Scan for the cell matching the given text and deliver its [X, Y] coordinate at center. 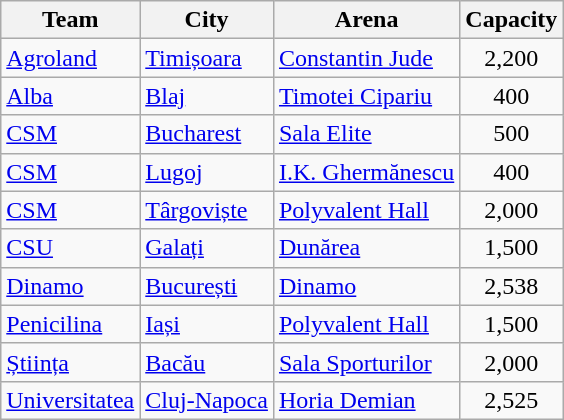
Cluj-Napoca [207, 400]
Arena [366, 20]
Agroland [70, 58]
Bacău [207, 362]
500 [512, 134]
Blaj [207, 96]
I.K. Ghermănescu [366, 172]
2,538 [512, 286]
CSU [70, 248]
Galați [207, 248]
Timotei Cipariu [366, 96]
București [207, 286]
Târgoviște [207, 210]
City [207, 20]
Penicilina [70, 324]
Horia Demian [366, 400]
2,525 [512, 400]
Sala Elite [366, 134]
Dunărea [366, 248]
2,200 [512, 58]
Timișoara [207, 58]
Sala Sporturilor [366, 362]
Constantin Jude [366, 58]
Iași [207, 324]
Universitatea [70, 400]
Team [70, 20]
Știința [70, 362]
Lugoj [207, 172]
Capacity [512, 20]
Alba [70, 96]
Bucharest [207, 134]
